From the cell containing the given text, extract its center point as (X, Y) coordinate. 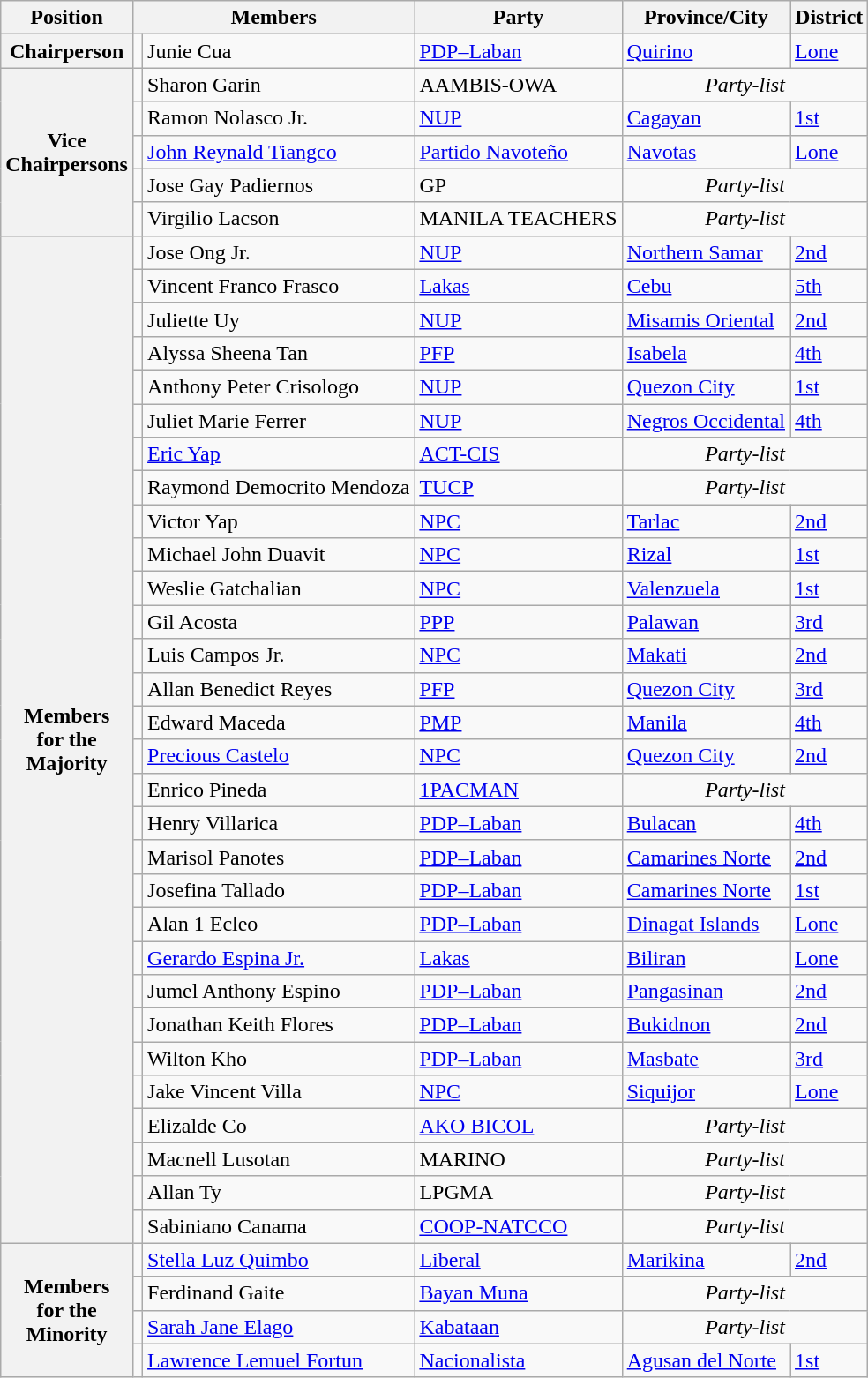
Allan Benedict Reyes (279, 689)
Quirino (706, 51)
Position (67, 18)
Victor Yap (279, 521)
1PACMAN (519, 790)
Eric Yap (279, 454)
Rizal (706, 555)
AKO BICOL (519, 1126)
Weslie Gatchalian (279, 588)
Henry Villarica (279, 823)
Siquijor (706, 1092)
Members (273, 18)
Michael John Duavit (279, 555)
Wilton Kho (279, 1059)
Sharon Garin (279, 85)
Agusan del Norte (706, 1360)
Marisol Panotes (279, 857)
Jose Gay Padiernos (279, 185)
Ferdinand Gaite (279, 1293)
Alyssa Sheena Tan (279, 353)
John Reynald Tiangco (279, 152)
Nacionalista (519, 1360)
PPP (519, 622)
Kabataan (519, 1327)
LPGMA (519, 1193)
Navotas (706, 152)
Dinagat Islands (706, 924)
Jumel Anthony Espino (279, 992)
Northern Samar (706, 252)
Pangasinan (706, 992)
ViceChairpersons (67, 152)
Biliran (706, 957)
Virgilio Lacson (279, 219)
Bukidnon (706, 1025)
Junie Cua (279, 51)
Isabela (706, 353)
Macnell Lusotan (279, 1159)
5th (829, 286)
Chairperson (67, 51)
Luis Campos Jr. (279, 655)
Gerardo Espina Jr. (279, 957)
Bayan Muna (519, 1293)
Membersfor theMajority (67, 739)
Edward Maceda (279, 723)
Makati (706, 655)
Josefina Tallado (279, 890)
Province/City (706, 18)
Tarlac (706, 521)
Partido Navoteño (519, 152)
GP (519, 185)
Stella Luz Quimbo (279, 1260)
Alan 1 Ecleo (279, 924)
Liberal (519, 1260)
MANILA TEACHERS (519, 219)
Negros Occidental (706, 421)
Jonathan Keith Flores (279, 1025)
MARINO (519, 1159)
Jake Vincent Villa (279, 1092)
Palawan (706, 622)
Juliette Uy (279, 319)
Sarah Jane Elago (279, 1327)
Ramon Nolasco Jr. (279, 118)
Gil Acosta (279, 622)
AAMBIS-OWA (519, 85)
ACT-CIS (519, 454)
Marikina (706, 1260)
Masbate (706, 1059)
Precious Castelo (279, 756)
Cebu (706, 286)
Elizalde Co (279, 1126)
TUCP (519, 488)
Allan Ty (279, 1193)
Raymond Democrito Mendoza (279, 488)
Juliet Marie Ferrer (279, 421)
Cagayan (706, 118)
Valenzuela (706, 588)
Party (519, 18)
Misamis Oriental (706, 319)
Lawrence Lemuel Fortun (279, 1360)
Enrico Pineda (279, 790)
Bulacan (706, 823)
Sabiniano Canama (279, 1226)
Anthony Peter Crisologo (279, 386)
Vincent Franco Frasco (279, 286)
PMP (519, 723)
Manila (706, 723)
Jose Ong Jr. (279, 252)
COOP-NATCCO (519, 1226)
Membersfor theMinority (67, 1310)
District (829, 18)
